Provide the [x, y] coordinate of the cell's center where the given text is located.  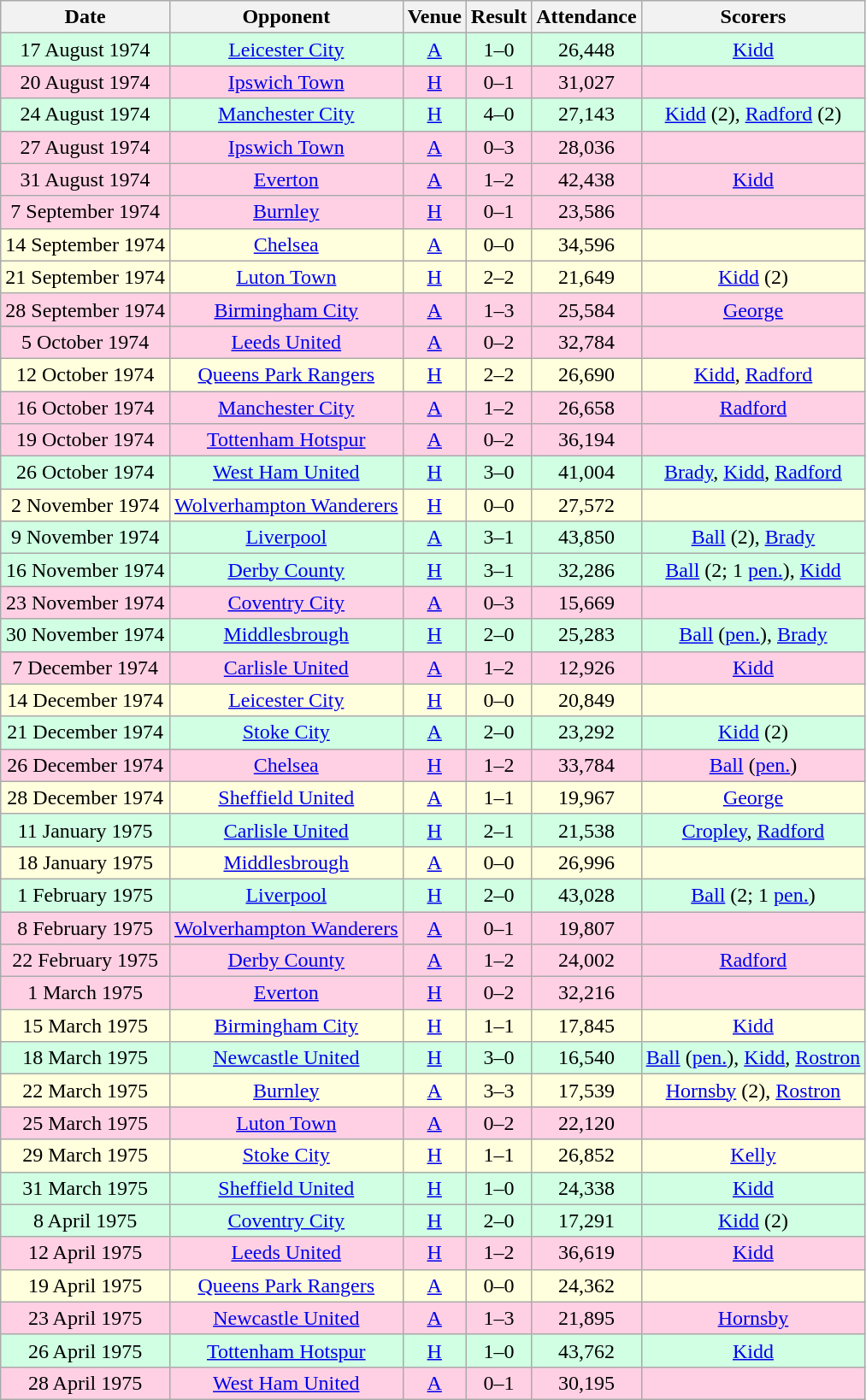
Ball (pen.) [753, 765]
4–0 [498, 115]
26 December 1974 [85, 765]
33,784 [586, 765]
7 December 1974 [85, 668]
16 November 1974 [85, 570]
2–1 [498, 830]
11 January 1975 [85, 830]
2 November 1974 [85, 505]
Attendance [586, 17]
24 August 1974 [85, 115]
25,584 [586, 309]
Ball (2), Brady [753, 538]
Ball (pen.), Kidd, Rostron [753, 1058]
23,586 [586, 212]
14 December 1974 [85, 700]
31 August 1974 [85, 179]
Ball (2; 1 pen.) [753, 895]
24,338 [586, 1188]
Ball (pen.), Brady [753, 635]
8 April 1975 [85, 1221]
1 March 1975 [85, 993]
31,027 [586, 82]
20 August 1974 [85, 82]
12 October 1974 [85, 374]
24,002 [586, 961]
22,120 [586, 1123]
23 April 1975 [85, 1318]
28 December 1974 [85, 797]
21,895 [586, 1318]
30,195 [586, 1383]
3–3 [498, 1091]
14 September 1974 [85, 244]
32,784 [586, 342]
21 September 1974 [85, 277]
26,658 [586, 408]
20,849 [586, 700]
19,807 [586, 927]
26,690 [586, 374]
Ball (2; 1 pen.), Kidd [753, 570]
19,967 [586, 797]
18 March 1975 [85, 1058]
7 September 1974 [85, 212]
Brady, Kidd, Radford [753, 473]
17 August 1974 [85, 50]
28 April 1975 [85, 1383]
19 April 1975 [85, 1285]
17,539 [586, 1091]
28,036 [586, 147]
36,619 [586, 1253]
26 October 1974 [85, 473]
21,649 [586, 277]
28 September 1974 [85, 309]
26,996 [586, 862]
12 April 1975 [85, 1253]
43,028 [586, 895]
9 November 1974 [85, 538]
Date [85, 17]
30 November 1974 [85, 635]
22 February 1975 [85, 961]
41,004 [586, 473]
23,292 [586, 732]
26,448 [586, 50]
12,926 [586, 668]
22 March 1975 [85, 1091]
31 March 1975 [85, 1188]
Hornsby (2), Rostron [753, 1091]
16 October 1974 [85, 408]
32,216 [586, 993]
23 November 1974 [85, 603]
8 February 1975 [85, 927]
18 January 1975 [85, 862]
27,143 [586, 115]
Result [498, 17]
25 March 1975 [85, 1123]
42,438 [586, 179]
26 April 1975 [85, 1350]
21,538 [586, 830]
43,850 [586, 538]
Kidd, Radford [753, 374]
32,286 [586, 570]
Opponent [286, 17]
25,283 [586, 635]
36,194 [586, 440]
Hornsby [753, 1318]
43,762 [586, 1350]
29 March 1975 [85, 1156]
16,540 [586, 1058]
Venue [434, 17]
Scorers [753, 17]
17,845 [586, 1026]
34,596 [586, 244]
26,852 [586, 1156]
27,572 [586, 505]
5 October 1974 [85, 342]
27 August 1974 [85, 147]
15,669 [586, 603]
19 October 1974 [85, 440]
17,291 [586, 1221]
Kelly [753, 1156]
Cropley, Radford [753, 830]
1 February 1975 [85, 895]
15 March 1975 [85, 1026]
Kidd (2), Radford (2) [753, 115]
21 December 1974 [85, 732]
24,362 [586, 1285]
